Determine the (X, Y) coordinate at the center of the cell enclosing the given text.  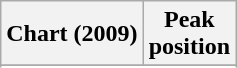
Chart (2009) (72, 34)
Peakposition (189, 34)
